Find where the given text appears and provide that cell's center as [X, Y] coordinate. 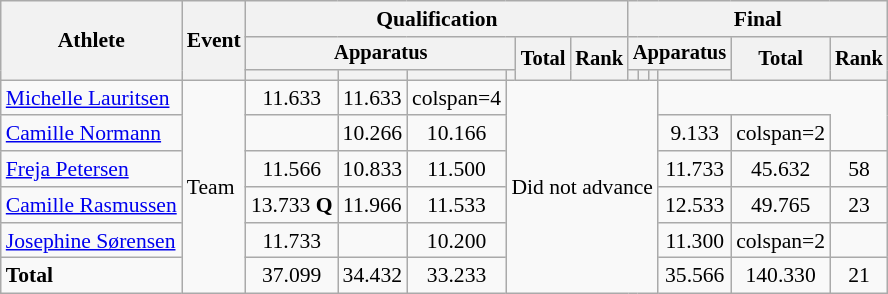
Freja Petersen [92, 169]
11.533 [456, 205]
11.500 [456, 169]
35.566 [694, 276]
Camille Normann [92, 134]
49.765 [780, 205]
23 [859, 205]
140.330 [780, 276]
Did not advance [582, 187]
Athlete [92, 40]
10.200 [456, 241]
Final [758, 19]
10.833 [372, 169]
colspan=4 [456, 98]
58 [859, 169]
Michelle Lauritsen [92, 98]
11.300 [694, 241]
10.166 [456, 134]
Qualification [437, 19]
Event [214, 40]
10.266 [372, 134]
13.733 Q [292, 205]
11.966 [372, 205]
37.099 [292, 276]
9.133 [694, 134]
34.432 [372, 276]
21 [859, 276]
12.533 [694, 205]
33.233 [456, 276]
Camille Rasmussen [92, 205]
Team [214, 187]
11.566 [292, 169]
45.632 [780, 169]
Josephine Sørensen [92, 241]
